From the cell containing the given text, extract its center point as (X, Y) coordinate. 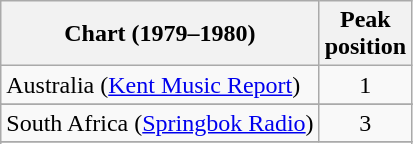
Chart (1979–1980) (160, 34)
Australia (Kent Music Report) (160, 85)
3 (365, 123)
Peakposition (365, 34)
South Africa (Springbok Radio) (160, 123)
1 (365, 85)
